Extract the (x, y) coordinate from the center of the cell holding the provided text.  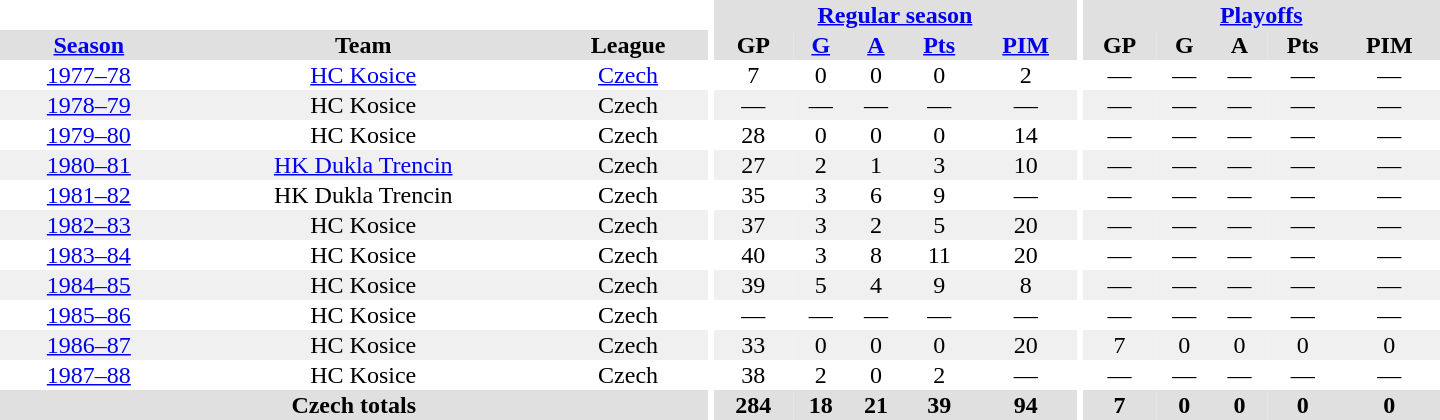
1979–80 (89, 135)
1984–85 (89, 285)
27 (754, 165)
11 (938, 255)
1981–82 (89, 195)
1978–79 (89, 105)
21 (876, 405)
38 (754, 375)
18 (820, 405)
94 (1026, 405)
1 (876, 165)
1982–83 (89, 225)
Czech totals (354, 405)
6 (876, 195)
10 (1026, 165)
1985–86 (89, 315)
284 (754, 405)
4 (876, 285)
1980–81 (89, 165)
35 (754, 195)
1977–78 (89, 75)
1987–88 (89, 375)
Playoffs (1261, 15)
Team (364, 45)
Season (89, 45)
37 (754, 225)
1986–87 (89, 345)
1983–84 (89, 255)
28 (754, 135)
Regular season (896, 15)
40 (754, 255)
33 (754, 345)
14 (1026, 135)
League (628, 45)
